Scan for the cell matching the given text and deliver its [X, Y] coordinate at center. 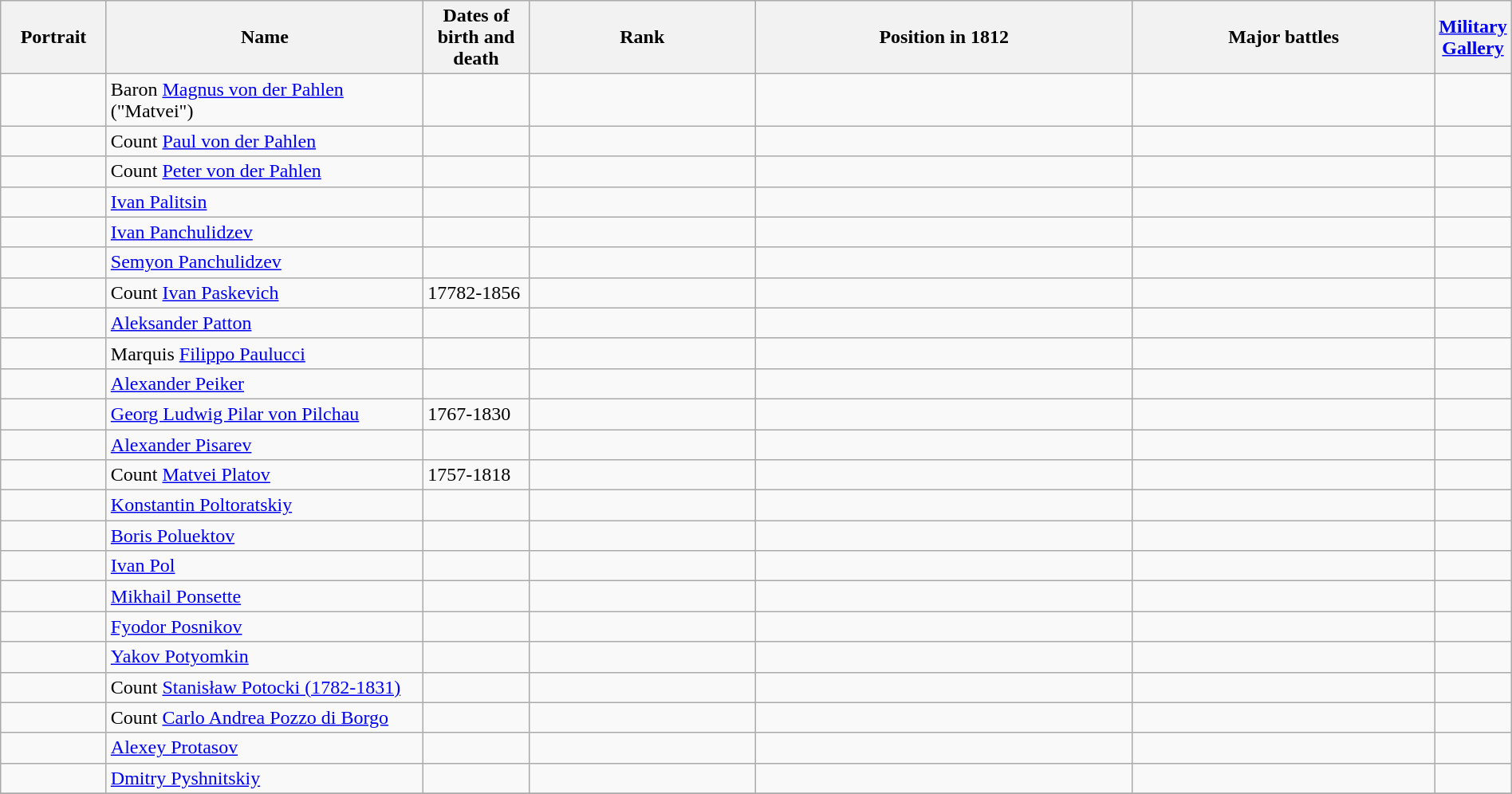
Ivan Panchulidzev [265, 232]
Dates of birth and death [477, 37]
Mikhail Ponsette [265, 596]
Alexander Pisarev [265, 444]
Count Matvei Platov [265, 475]
Count Paul von der Pahlen [265, 141]
Ivan Palitsin [265, 202]
Count Ivan Paskevich [265, 293]
Military Gallery [1473, 37]
Fyodor Posnikov [265, 627]
Count Carlo Andrea Pozzo di Borgo [265, 717]
Portrait [54, 37]
Alexander Peiker [265, 383]
Count Peter von der Pahlen [265, 171]
Baron Magnus von der Pahlen ("Matvei") [265, 100]
Dmitry Pyshnitskiy [265, 778]
Alexey Protasov [265, 748]
Ivan Pol [265, 566]
Name [265, 37]
1757-1818 [477, 475]
Count Stanisław Potocki (1782-1831) [265, 687]
Rank [642, 37]
Major battles [1283, 37]
Position in 1812 [944, 37]
17782-1856 [477, 293]
Boris Poluektov [265, 536]
Konstantin Poltoratskiy [265, 505]
1767-1830 [477, 414]
Semyon Panchulidzev [265, 262]
Georg Ludwig Pilar von Pilchau [265, 414]
Marquis Filippo Paulucci [265, 353]
Aleksander Patton [265, 323]
Yakov Potyomkin [265, 657]
